Determine the [x, y] coordinate at the center of the cell enclosing the given text.  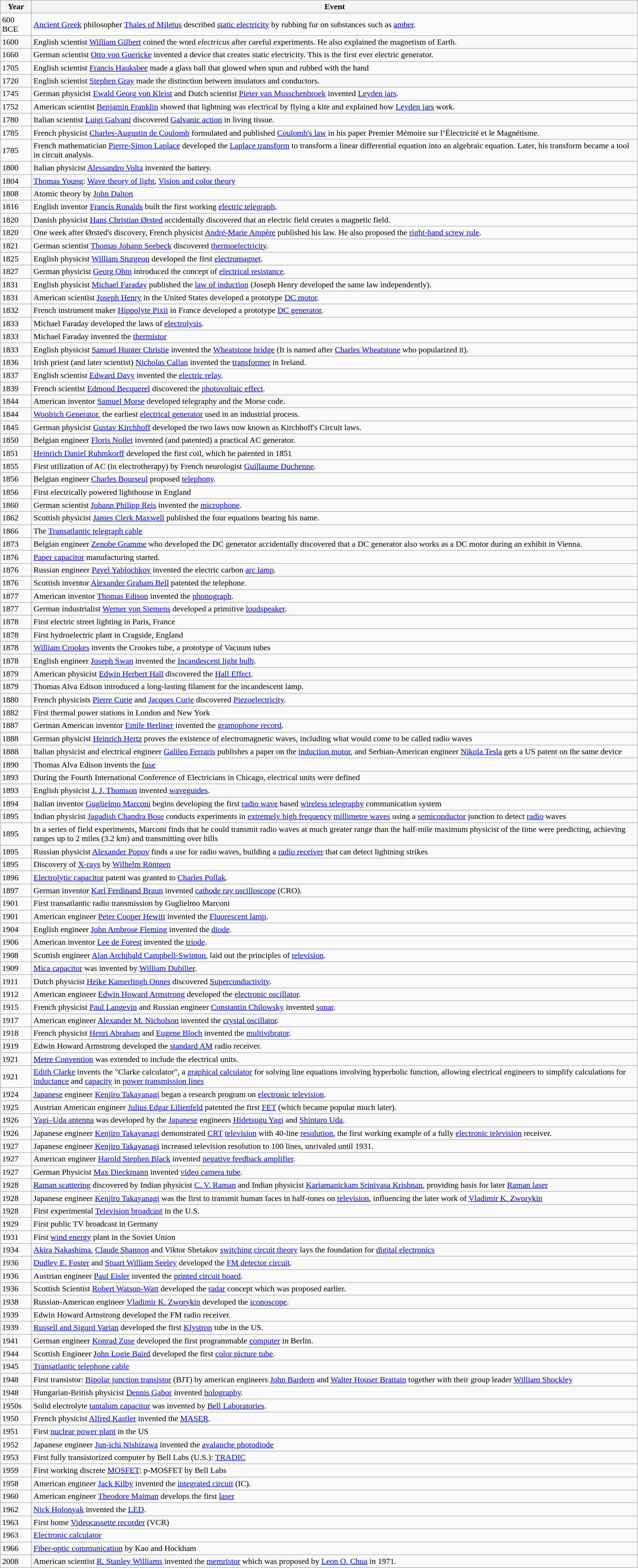
American engineer Harold Stephen Black invented negative feedback amplifier. [335, 1159]
1860 [16, 505]
1938 [16, 1302]
First transatlantic radio transmission by Guglielmo Marconi [335, 903]
Italian inventor Guglielmo Marconi begins developing the first radio wave based wireless telegraphy communication system [335, 803]
Danish physicist Hans Christian Ørsted accidentally discovered that an electric field creates a magnetic field. [335, 220]
First home Videocassette recorder (VCR) [335, 1522]
First wind energy plant in the Soviet Union [335, 1237]
Scottish engineer Alan Archibald Campbell-Swinton, laid out the principles of television. [335, 955]
English physicist William Sturgeon developed the first electromagnet. [335, 259]
Scottish Engineer John Logie Baird developed the first color picture tube. [335, 1354]
American scientist Benjamin Franklin showed that lightning was electrical by flying a kite and explained how Leyden jars work. [335, 107]
1950 [16, 1418]
1918 [16, 1033]
Transatlantic telephone cable [335, 1367]
Russian physicist Alexander Popov finds a use for radio waves, building a radio receiver that can detect lightning strikes [335, 852]
French physicist Alfred Kastler invented the MASER. [335, 1418]
1745 [16, 94]
Scottish physicist James Clerk Maxwell published the four equations bearing his name. [335, 518]
1890 [16, 764]
During the Fourth International Conference of Electricians in Chicago, electrical units were defined [335, 777]
1825 [16, 259]
English scientist Edward Davy invented the electric relay. [335, 375]
1873 [16, 544]
Yagi–Uda antenna was developed by the Japanese engineers Hidetsugu Yagi and Shintaro Uda. [335, 1120]
First electric street lighting in Paris, France [335, 622]
Edwin Howard Armstrong developed the FM radio receiver. [335, 1315]
1804 [16, 181]
American engineer Jack Kilby invented the integrated circuit (IC). [335, 1483]
American engineer Peter Cooper Hewitt invented the Fluorescent lamp. [335, 916]
Michael Faraday developed the laws of electrolysis. [335, 323]
1800 [16, 168]
Dutch physicist Heike Kamerlingh Onnes discovered Superconductivity. [335, 981]
600 BCE [16, 25]
American physicist Edwin Herbert Hall discovered the Hall Effect. [335, 674]
Mica capacitor was invented by William Dubilier. [335, 968]
First hydroelectric plant in Cragside, England [335, 635]
1705 [16, 68]
English inventor Francis Ronalds built the first working electric telegraph. [335, 207]
William Crookes invents the Crookes tube, a prototype of Vacuum tubes [335, 648]
1958 [16, 1483]
Irish priest (and later scientist) Nicholas Callan invented the transformer in Ireland. [335, 362]
1909 [16, 968]
1925 [16, 1107]
Russian-American engineer Vladimir K. Zworykin developed the iconoscope. [335, 1302]
French physicist Charles-Augustin de Coulomb formulated and published Coulomb's law in his paper Premier Mémoire sur l’Électricité et le Magnétisme. [335, 133]
German physicist Gustav Kirchhoff developed the two laws now known as Kirchhoff's Circuit laws. [335, 427]
First thermal power stations in London and New York [335, 713]
German scientist Otto von Guericke invented a device that creates static electricity. This is the first ever electric generator. [335, 55]
One week after Ørsted's discovery, French physicist André-Marie Ampère published his law. He also proposed the right-hand screw rule. [335, 233]
Year [16, 7]
French physicists Pierre Curie and Jacques Curie discovered Piezoelectricity. [335, 700]
Dudley E. Foster and Stuart William Seeley developed the FM detector circuit. [335, 1263]
1832 [16, 310]
1851 [16, 453]
German Physicist Max Dieckmann invented video camera tube. [335, 1172]
German American inventor Emile Berliner invented the gramophone record. [335, 726]
English scientist Francis Hauksbee made a glass ball that glowed when spun and rubbed with the hand [335, 68]
American scientist Joseph Henry in the United States developed a prototype DC motor. [335, 298]
1836 [16, 362]
French physicist Paul Langevin and Russian engineer Constantin Chilowsky invented sonar. [335, 1007]
Thomas Alva Edison introduced a long-lasting filament for the incandescent lamp. [335, 687]
Scottish Scientist Robert Watson-Watt developed the radar concept which was proposed earlier. [335, 1289]
German physicist Georg Ohm introduced the concept of electrical resistance. [335, 272]
Austrian American engineer Julius Edgar Lilienfeld patented the first FET (which became popular much later). [335, 1107]
Thomas Alva Edison invents the fuse [335, 764]
Japanese engineer Kenjiro Takayanagi increased television resolution to 100 lines, unrivaled until 1931. [335, 1146]
1944 [16, 1354]
1720 [16, 81]
1808 [16, 194]
Akira Nakashima, Claude Shannon and Viktor Shetakov switching circuit theory lays the foundation for digital electronics [335, 1250]
Atomic theory by John Dalton [335, 194]
Michael Faraday invented the thermistor [335, 336]
Paper capacitor manufacturing started. [335, 557]
1912 [16, 994]
English engineer Joseph Swan invented the Incandescent light bulb. [335, 661]
1850 [16, 440]
1919 [16, 1046]
1780 [16, 120]
Discovery of X-rays by Wilhelm Röntgen [335, 865]
Event [335, 7]
1960 [16, 1496]
American engineer Theodore Maiman develops the first laser [335, 1496]
French scientist Edmond Becquerel discovered the photovoltaic effect. [335, 388]
Nick Holonyak invented the LED. [335, 1509]
English physicist Michael Faraday published the law of induction (Joseph Henry developed the same law independently). [335, 285]
French physicist Henri Abraham and Eugene Bloch invented the multivibrator. [335, 1033]
English scientist Stephen Gray made the distinction between insulators and conductors. [335, 81]
Heinrich Daniel Ruhmkorff developed the first coil, which he patented in 1851 [335, 453]
Fiber-optic communication by Kao and Hockham [335, 1548]
Ancient Greek philosopher Thales of Miletus described static electricity by rubbing fur on substances such as amber. [335, 25]
1894 [16, 803]
German inventor Karl Ferdinand Braun invented cathode ray oscilloscope (CRO). [335, 890]
1959 [16, 1471]
German physicist Heinrich Hertz proves the existence of electromagnetic waves, including what would come to be called radio waves [335, 739]
American engineer Alexander M. Nicholson invented the crystal oscillator. [335, 1020]
American engineer Edwin Howard Armstrong developed the electronic oscillator. [335, 994]
1934 [16, 1250]
First utilization of AC (in electrotherapy) by French neurologist Guillaume Duchenne. [335, 466]
1845 [16, 427]
1839 [16, 388]
English scientist William Gilbert coined the word electricus after careful experiments. He also explained the magnetism of Earth. [335, 42]
American inventor Samuel Morse developed telegraphy and the Morse code. [335, 401]
French instrument maker Hippolyte Pixii in France developed a prototype DC generator. [335, 310]
1945 [16, 1367]
Italian scientist Luigi Galvani discovered Galvanic action in living tissue. [335, 120]
Metre Convention was extended to include the electrical units. [335, 1059]
English physicist Samuel Hunter Christie invented the Wheatstone bridge (It is named after Charles Wheatstone who popularized it). [335, 349]
Edwin Howard Armstrong developed the standard AM radio receiver. [335, 1046]
1951 [16, 1431]
The Transatlantic telegraph cable [335, 531]
1931 [16, 1237]
1882 [16, 713]
First experimental Television broadcast in the U.S. [335, 1211]
1906 [16, 942]
American scientist R. Stanley Williams invented the memristor which was proposed by Leon O. Chua in 1971. [335, 1561]
First fully transistorized computer by Bell Labs (U.S.): TRADIC [335, 1458]
Hungarian-British physicist Dennis Gabor invented holography. [335, 1392]
1904 [16, 929]
1897 [16, 890]
Austrian engineer Paul Eisler invented the printed circuit board. [335, 1276]
Electronic calculator [335, 1535]
Electrolytic capacitor patent was granted to Charles Pollak. [335, 878]
1816 [16, 207]
Scottish inventor Alexander Graham Bell patented the telephone. [335, 583]
First nuclear power plant in the US [335, 1431]
1924 [16, 1094]
1953 [16, 1458]
1827 [16, 272]
American inventor Thomas Edison invented the phonograph. [335, 596]
German scientist Johann Philipp Reis invented the microphone. [335, 505]
1929 [16, 1224]
German industrialist Werner von Siemens developed a primitive loudspeaker. [335, 609]
American inventor Lee de Forest invented the triode. [335, 942]
1880 [16, 700]
1887 [16, 726]
Italian physicist Alessandro Volta invented the battery. [335, 168]
German engineer Konrad Zuse developed the first programmable computer in Berlin. [335, 1341]
First electrically powered lighthouse in England [335, 492]
1962 [16, 1509]
1911 [16, 981]
Russian engineer Pavel Yablochkov invented the electric carbon arc lamp. [335, 570]
1941 [16, 1341]
1821 [16, 246]
Thomas Young: Wave theory of light, Vision and color theory [335, 181]
1950s [16, 1405]
1837 [16, 375]
Russell and Sigurd Varian developed the first Klystron tube in the US. [335, 1328]
1896 [16, 878]
1966 [16, 1548]
1866 [16, 531]
Belgian engineer Charles Bourseul proposed telephony. [335, 479]
First public TV broadcast in Germany [335, 1224]
1600 [16, 42]
English engineer John Ambrose Fleming invented the diode. [335, 929]
1752 [16, 107]
1908 [16, 955]
1855 [16, 466]
German physicist Ewald Georg von Kleist and Dutch scientist Pieter van Musschenbroek invented Leyden jars. [335, 94]
1952 [16, 1445]
1917 [16, 1020]
1862 [16, 518]
English physicist J. J. Thomson invented waveguides. [335, 790]
Japanese engineer Jun-ichi Nishizawa invented the avalanche photodiode [335, 1445]
1660 [16, 55]
Japanese engineer Kenjiro Takayanagi began a research program on electronic television. [335, 1094]
German scientist Thomas Johann Seebeck discovered thermoelectricity. [335, 246]
Woolrich Generator, the earliest electrical generator used in an industrial process. [335, 414]
Solid electrolyte tantalum capacitor was invented by Bell Laboratories. [335, 1405]
Belgian engineer Floris Nollet invented (and patented) a practical AC generator. [335, 440]
2008 [16, 1561]
1915 [16, 1007]
First working discrete MOSFET: p-MOSFET by Bell Labs [335, 1471]
